Identify which cell holds the provided text, then report its [X, Y] central coordinate. 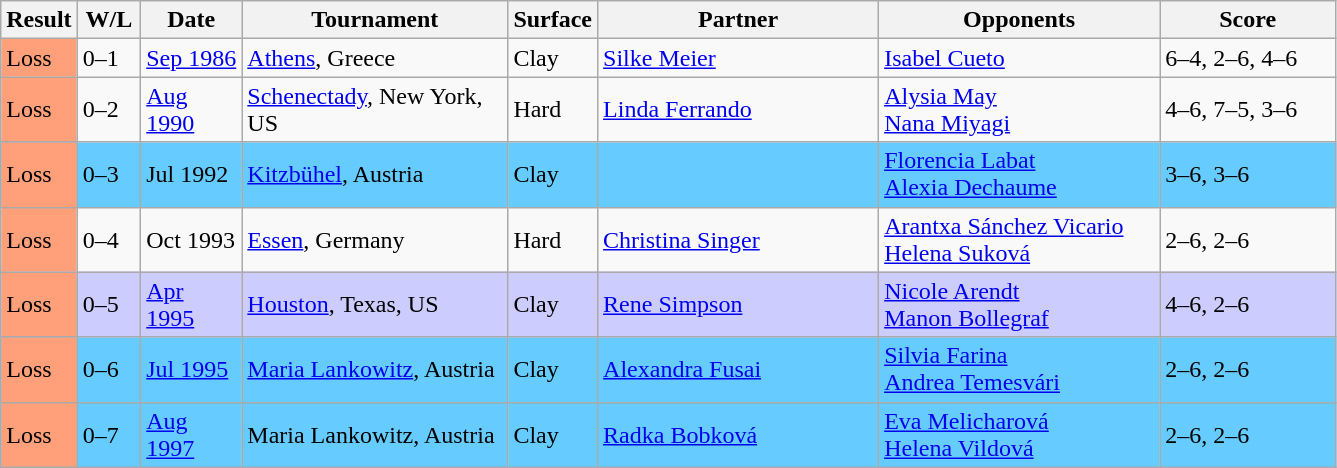
0–6 [109, 370]
Surface [553, 20]
W/L [109, 20]
6–4, 2–6, 4–6 [1248, 58]
Oct 1993 [192, 240]
Linda Ferrando [738, 110]
Eva Melicharová Helena Vildová [1020, 434]
Essen, Germany [375, 240]
Kitzbühel, Austria [375, 174]
Apr 1995 [192, 304]
Isabel Cueto [1020, 58]
Schenectady, New York, US [375, 110]
Score [1248, 20]
0–4 [109, 240]
Alysia May Nana Miyagi [1020, 110]
Aug 1997 [192, 434]
4–6, 7–5, 3–6 [1248, 110]
Opponents [1020, 20]
3–6, 3–6 [1248, 174]
Alexandra Fusai [738, 370]
Sep 1986 [192, 58]
Jul 1995 [192, 370]
0–2 [109, 110]
0–5 [109, 304]
Radka Bobková [738, 434]
Nicole Arendt Manon Bollegraf [1020, 304]
Silvia Farina Andrea Temesvári [1020, 370]
0–7 [109, 434]
0–1 [109, 58]
Arantxa Sánchez Vicario Helena Suková [1020, 240]
Silke Meier [738, 58]
Partner [738, 20]
Aug 1990 [192, 110]
Date [192, 20]
Florencia Labat Alexia Dechaume [1020, 174]
Rene Simpson [738, 304]
Houston, Texas, US [375, 304]
4–6, 2–6 [1248, 304]
Tournament [375, 20]
Christina Singer [738, 240]
Athens, Greece [375, 58]
Jul 1992 [192, 174]
0–3 [109, 174]
Result [39, 20]
